Identify which cell holds the provided text, then report its (x, y) central coordinate. 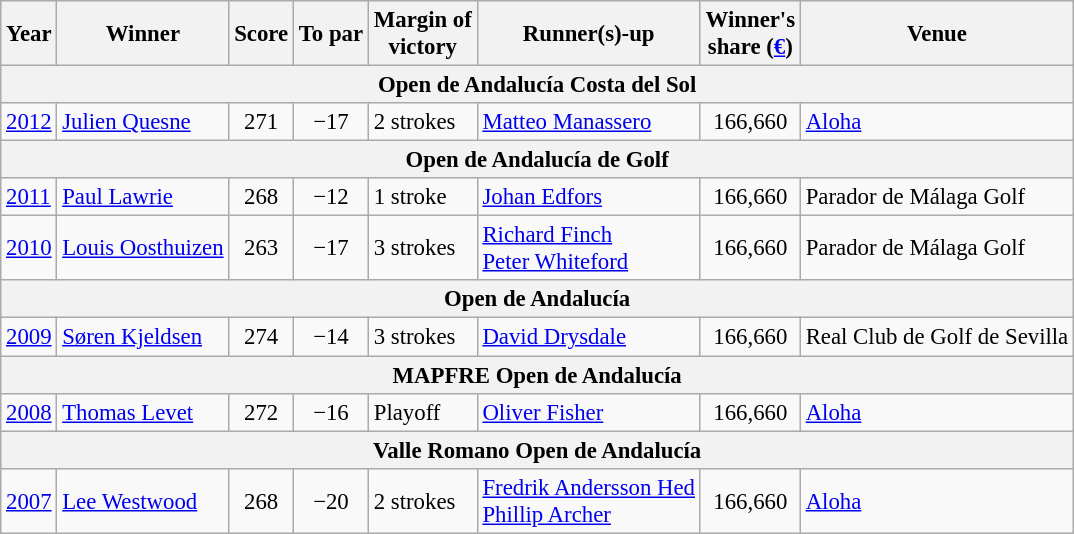
2010 (29, 248)
Margin ofvictory (422, 34)
−16 (330, 412)
David Drysdale (588, 337)
Matteo Manassero (588, 122)
Winner (143, 34)
Valle Romano Open de Andalucía (538, 450)
Søren Kjeldsen (143, 337)
2009 (29, 337)
263 (262, 248)
Thomas Levet (143, 412)
2008 (29, 412)
−20 (330, 500)
Open de Andalucía (538, 299)
271 (262, 122)
Runner(s)-up (588, 34)
Score (262, 34)
Winner'sshare (€) (750, 34)
1 stroke (422, 197)
272 (262, 412)
−12 (330, 197)
Richard Finch Peter Whiteford (588, 248)
Open de Andalucía Costa del Sol (538, 85)
Lee Westwood (143, 500)
Julien Quesne (143, 122)
Open de Andalucía de Golf (538, 160)
−14 (330, 337)
Johan Edfors (588, 197)
Louis Oosthuizen (143, 248)
Year (29, 34)
Playoff (422, 412)
Venue (936, 34)
2007 (29, 500)
274 (262, 337)
To par (330, 34)
2011 (29, 197)
Paul Lawrie (143, 197)
2012 (29, 122)
Oliver Fisher (588, 412)
MAPFRE Open de Andalucía (538, 375)
Fredrik Andersson Hed Phillip Archer (588, 500)
Real Club de Golf de Sevilla (936, 337)
